Return the [x, y] coordinate for the center point of the cell that contains the specified text.  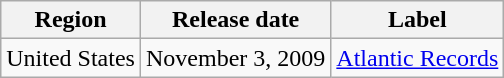
November 3, 2009 [235, 58]
Release date [235, 20]
Atlantic Records [418, 58]
Region [71, 20]
United States [71, 58]
Label [418, 20]
